Pinpoint the cell where the given text exists, returning its [x, y] midpoint coordinate. 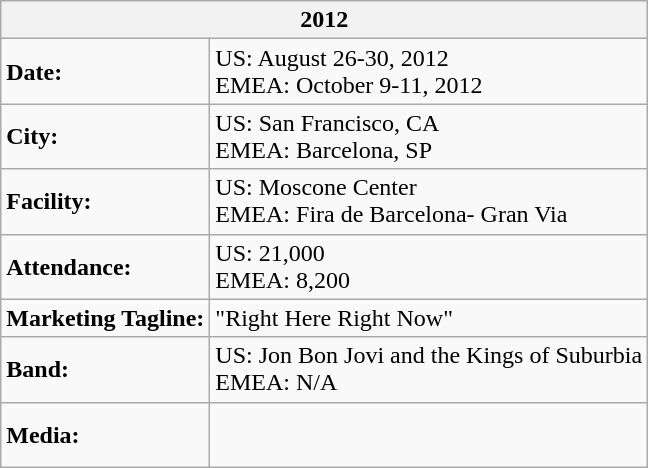
Facility: [106, 202]
US: August 26-30, 2012EMEA: October 9-11, 2012 [429, 72]
US: Jon Bon Jovi and the Kings of SuburbiaEMEA: N/A [429, 370]
Attendance: [106, 266]
US: Moscone CenterEMEA: Fira de Barcelona- Gran Via [429, 202]
City: [106, 136]
Marketing Tagline: [106, 318]
Media: [106, 434]
Date: [106, 72]
US: San Francisco, CAEMEA: Barcelona, SP [429, 136]
2012 [324, 20]
Band: [106, 370]
"Right Here Right Now" [429, 318]
US: 21,000EMEA: 8,200 [429, 266]
